Output the (x, y) coordinate of the center of the cell containing the given text.  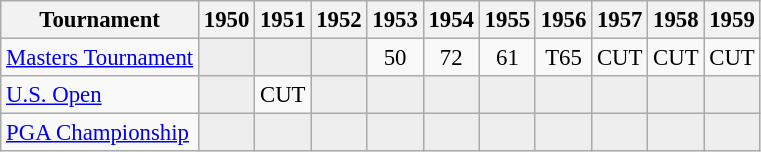
1956 (563, 20)
1953 (395, 20)
PGA Championship (100, 133)
1950 (227, 20)
T65 (563, 58)
72 (451, 58)
1958 (676, 20)
1957 (620, 20)
50 (395, 58)
61 (507, 58)
1951 (283, 20)
1955 (507, 20)
U.S. Open (100, 95)
1954 (451, 20)
1959 (732, 20)
Masters Tournament (100, 58)
1952 (339, 20)
Tournament (100, 20)
